Return (X, Y) of the center of cell containing provided text 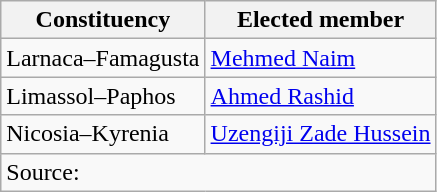
Limassol–Paphos (103, 96)
Uzengiji Zade Hussein (320, 134)
Source: (218, 172)
Ahmed Rashid (320, 96)
Mehmed Naim (320, 58)
Larnaca–Famagusta (103, 58)
Nicosia–Kyrenia (103, 134)
Elected member (320, 20)
Constituency (103, 20)
